Locate the cell with the specified text and output its [x, y] center coordinate. 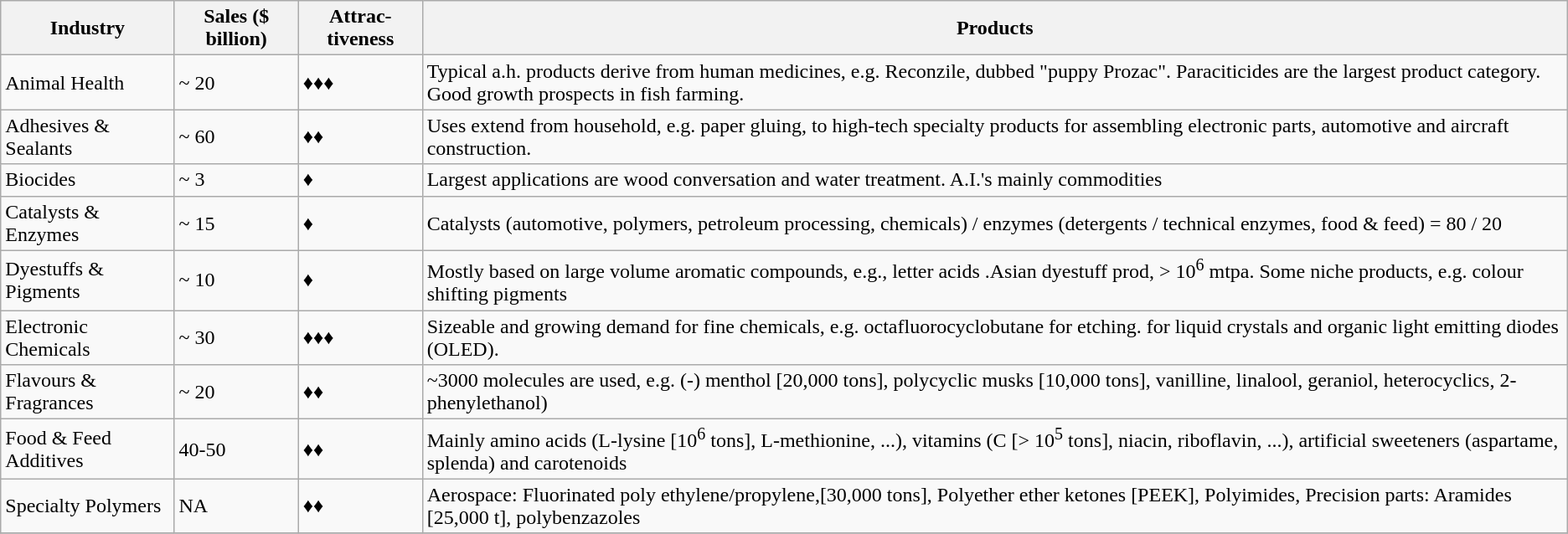
NA [236, 506]
Sales ($ billion) [236, 28]
Largest applications are wood conversation and water treatment. A.I.'s mainly commodities [995, 180]
Specialty Polymers [87, 506]
~ 3 [236, 180]
Biocides [87, 180]
Animal Health [87, 82]
Uses extend from household, e.g. paper gluing, to high-tech specialty products for assembling electronic parts, automotive and aircraft construction. [995, 137]
40-50 [236, 449]
Flavours & Fragrances [87, 392]
~ 15 [236, 223]
Attrac-tiveness [360, 28]
Electronic Chemicals [87, 338]
Adhesives & Sealants [87, 137]
Products [995, 28]
Food & Feed Additives [87, 449]
~ 30 [236, 338]
Sizeable and growing demand for fine chemicals, e.g. octafluorocyclobutane for etching. for liquid crystals and organic light emitting diodes (OLED). [995, 338]
Catalysts & Enzymes [87, 223]
Industry [87, 28]
Dyestuffs & Pigments [87, 280]
Catalysts (automotive, polymers, petroleum processing, chemicals) / enzymes (detergents / technical enzymes, food & feed) = 80 / 20 [995, 223]
~ 60 [236, 137]
~ 10 [236, 280]
